Return the (x, y) coordinate for the center point of the cell that contains the specified text.  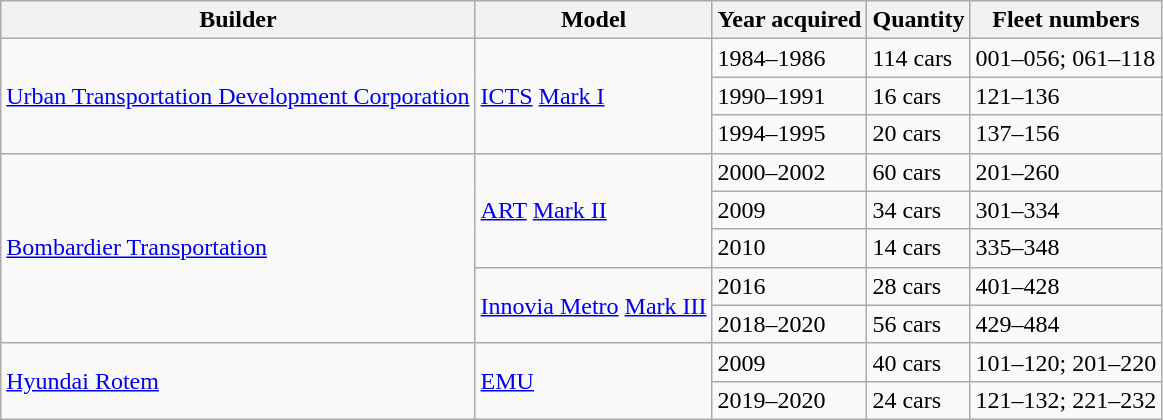
335–348 (1066, 248)
60 cars (918, 172)
301–334 (1066, 210)
Urban Transportation Development Corporation (238, 96)
28 cars (918, 286)
114 cars (918, 58)
429–484 (1066, 324)
Hyundai Rotem (238, 381)
1990–1991 (790, 96)
Quantity (918, 20)
001–056; 061–118 (1066, 58)
ART Mark II (594, 210)
ICTS Mark I (594, 96)
1994–1995 (790, 134)
2016 (790, 286)
Innovia Metro Mark III (594, 305)
2019–2020 (790, 400)
137–156 (1066, 134)
Year acquired (790, 20)
2018–2020 (790, 324)
16 cars (918, 96)
56 cars (918, 324)
24 cars (918, 400)
2000–2002 (790, 172)
2010 (790, 248)
1984–1986 (790, 58)
Fleet numbers (1066, 20)
121–132; 221–232 (1066, 400)
EMU (594, 381)
40 cars (918, 362)
401–428 (1066, 286)
201–260 (1066, 172)
Builder (238, 20)
20 cars (918, 134)
14 cars (918, 248)
34 cars (918, 210)
Model (594, 20)
Bombardier Transportation (238, 248)
101–120; 201–220 (1066, 362)
121–136 (1066, 96)
